Identify which cell holds the provided text, then report its [X, Y] central coordinate. 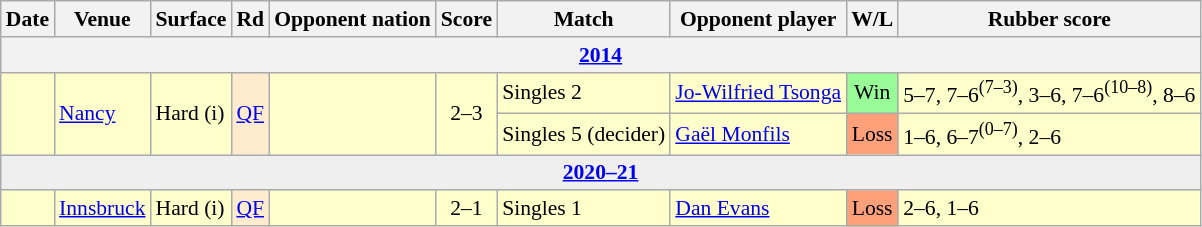
2014 [601, 55]
2–1 [466, 209]
Match [584, 19]
W/L [872, 19]
2–3 [466, 114]
Venue [102, 19]
Score [466, 19]
Innsbruck [102, 209]
2–6, 1–6 [1049, 209]
Opponent nation [352, 19]
2020–21 [601, 173]
1–6, 6–7(0–7), 2–6 [1049, 134]
Date [28, 19]
Singles 5 (decider) [584, 134]
5–7, 7–6(7–3), 3–6, 7–6(10–8), 8–6 [1049, 92]
Jo-Wilfried Tsonga [758, 92]
Win [872, 92]
Rd [250, 19]
Rubber score [1049, 19]
Singles 2 [584, 92]
Dan Evans [758, 209]
Singles 1 [584, 209]
Surface [192, 19]
Opponent player [758, 19]
Gaël Monfils [758, 134]
Nancy [102, 114]
